From the cell containing the given text, extract its center point as [x, y] coordinate. 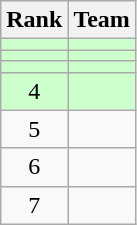
6 [34, 167]
5 [34, 129]
4 [34, 91]
Rank [34, 20]
Team [102, 20]
7 [34, 205]
